Provide the [x, y] coordinate of the cell's center where the given text is located.  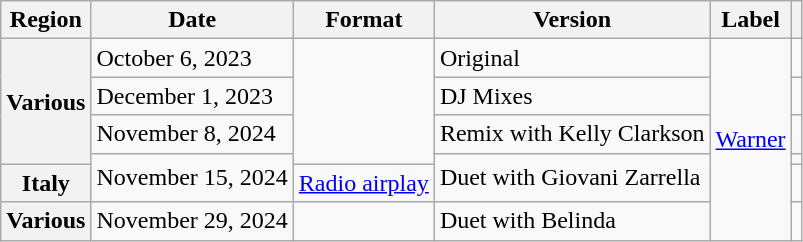
November 29, 2024 [192, 221]
Region [46, 20]
Label [750, 20]
Duet with Giovani Zarrella [572, 178]
November 8, 2024 [192, 134]
Italy [46, 183]
Duet with Belinda [572, 221]
Original [572, 58]
Version [572, 20]
October 6, 2023 [192, 58]
December 1, 2023 [192, 96]
Warner [750, 140]
Date [192, 20]
November 15, 2024 [192, 178]
Format [364, 20]
Remix with Kelly Clarkson [572, 134]
DJ Mixes [572, 96]
Radio airplay [364, 183]
